Extract the [X, Y] coordinate from the center of the cell holding the provided text.  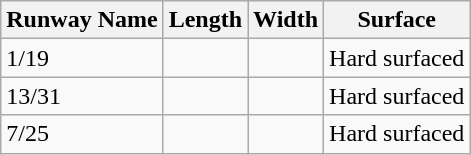
13/31 [82, 96]
Runway Name [82, 20]
1/19 [82, 58]
Width [286, 20]
Surface [397, 20]
7/25 [82, 134]
Length [205, 20]
